Pinpoint the cell where the given text exists, returning its (x, y) midpoint coordinate. 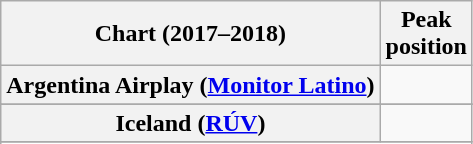
Chart (2017–2018) (190, 34)
Iceland (RÚV) (190, 123)
Peakposition (426, 34)
Argentina Airplay (Monitor Latino) (190, 85)
